From the cell containing the given text, extract its center point as (x, y) coordinate. 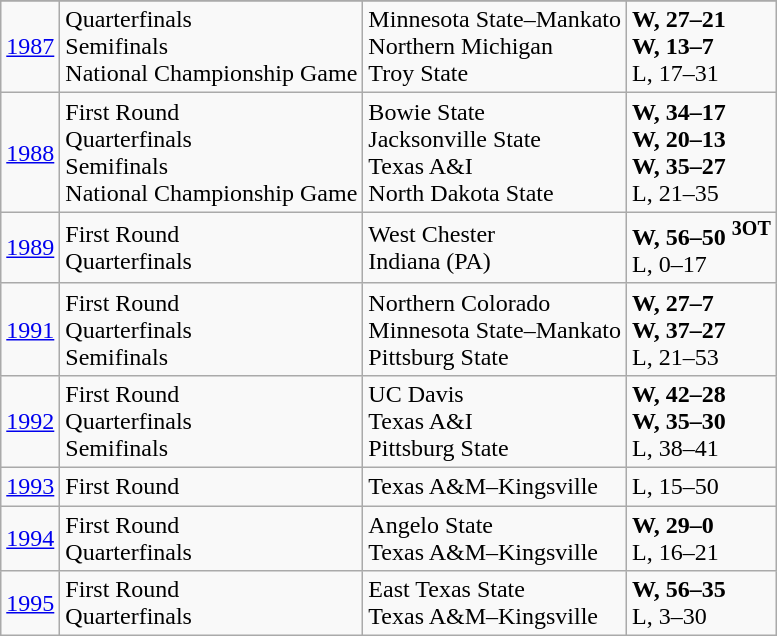
W, 27–21W, 13–7L, 17–31 (702, 47)
W, 42–28W, 35–30L, 38–41 (702, 421)
Angelo StateTexas A&M–Kingsville (495, 538)
1988 (30, 152)
W, 56–35L, 3–30 (702, 604)
1994 (30, 538)
Bowie StateJacksonville StateTexas A&INorth Dakota State (495, 152)
Texas A&M–Kingsville (495, 487)
First RoundQuarterfinalsSemifinalsNational Championship Game (212, 152)
1989 (30, 248)
W, 56–50 3OTL, 0–17 (702, 248)
QuarterfinalsSemifinalsNational Championship Game (212, 47)
West ChesterIndiana (PA) (495, 248)
Minnesota State–MankatoNorthern MichiganTroy State (495, 47)
1992 (30, 421)
First Round (212, 487)
East Texas StateTexas A&M–Kingsville (495, 604)
W, 29–0L, 16–21 (702, 538)
L, 15–50 (702, 487)
1987 (30, 47)
W, 34–17W, 20–13W, 35–27L, 21–35 (702, 152)
W, 27–7W, 37–27L, 21–53 (702, 329)
1991 (30, 329)
UC DavisTexas A&IPittsburg State (495, 421)
1993 (30, 487)
Northern ColoradoMinnesota State–MankatoPittsburg State (495, 329)
1995 (30, 604)
